Output the (x, y) coordinate of the center of the cell containing the given text.  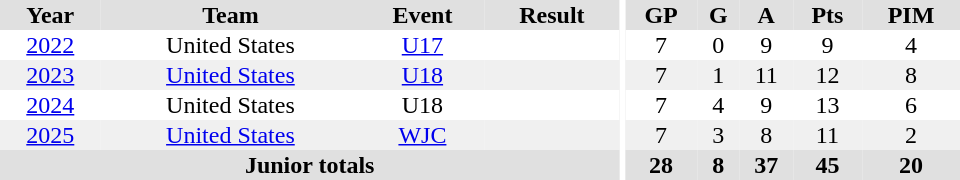
3 (718, 135)
37 (766, 165)
6 (911, 105)
0 (718, 45)
2022 (50, 45)
45 (828, 165)
Event (422, 15)
20 (911, 165)
2024 (50, 105)
G (718, 15)
Year (50, 15)
A (766, 15)
1 (718, 75)
Junior totals (310, 165)
GP (661, 15)
2023 (50, 75)
U17 (422, 45)
13 (828, 105)
2 (911, 135)
12 (828, 75)
WJC (422, 135)
Pts (828, 15)
PIM (911, 15)
28 (661, 165)
Result (552, 15)
Team (231, 15)
2025 (50, 135)
